Locate the cell with the specified text and output its (x, y) center coordinate. 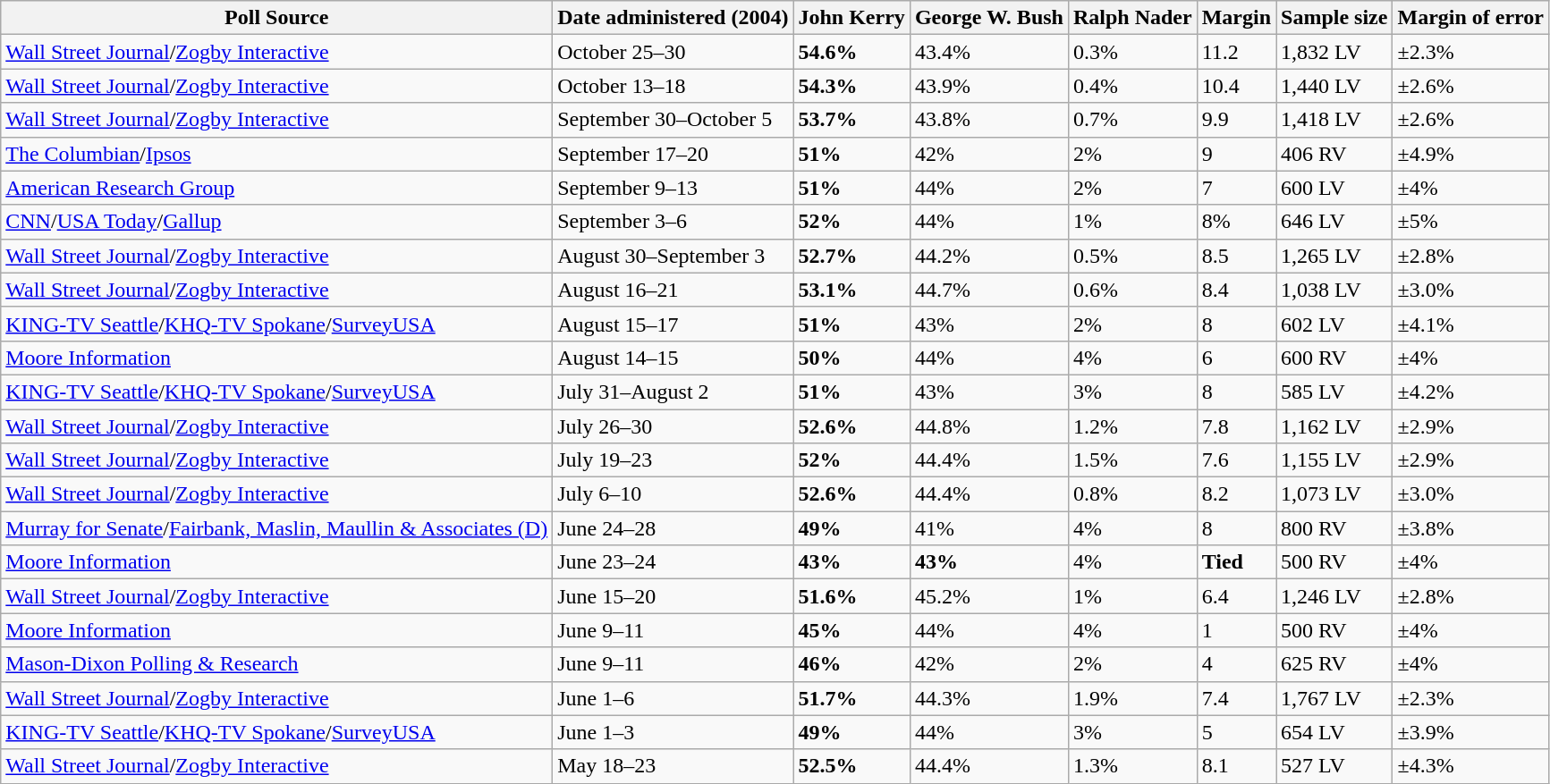
45% (851, 630)
45.2% (989, 596)
Margin (1236, 18)
John Kerry (851, 18)
American Research Group (277, 188)
Murray for Senate/Fairbank, Maslin, Maullin & Associates (D) (277, 528)
406 RV (1334, 154)
September 9–13 (673, 188)
Ralph Nader (1132, 18)
53.1% (851, 290)
July 19–23 (673, 460)
585 LV (1334, 392)
646 LV (1334, 222)
Date administered (2004) (673, 18)
George W. Bush (989, 18)
The Columbian/Ipsos (277, 154)
1,265 LV (1334, 256)
1.3% (1132, 766)
1,155 LV (1334, 460)
1,418 LV (1334, 120)
July 6–10 (673, 494)
0.5% (1132, 256)
7.8 (1236, 426)
8.1 (1236, 766)
June 1–6 (673, 698)
527 LV (1334, 766)
Mason-Dixon Polling & Research (277, 664)
800 RV (1334, 528)
±4.2% (1470, 392)
0.4% (1132, 86)
0.6% (1132, 290)
6 (1236, 358)
50% (851, 358)
51.6% (851, 596)
51.7% (851, 698)
±5% (1470, 222)
10.4 (1236, 86)
1,440 LV (1334, 86)
July 26–30 (673, 426)
August 15–17 (673, 324)
1,767 LV (1334, 698)
44.3% (989, 698)
June 1–3 (673, 732)
52.5% (851, 766)
±3.9% (1470, 732)
August 14–15 (673, 358)
8% (1236, 222)
11.2 (1236, 52)
1,832 LV (1334, 52)
52.7% (851, 256)
44.2% (989, 256)
Margin of error (1470, 18)
September 3–6 (673, 222)
August 30–September 3 (673, 256)
5 (1236, 732)
6.4 (1236, 596)
June 23–24 (673, 562)
600 RV (1334, 358)
0.3% (1132, 52)
October 25–30 (673, 52)
August 16–21 (673, 290)
7.4 (1236, 698)
7 (1236, 188)
9.9 (1236, 120)
May 18–23 (673, 766)
September 17–20 (673, 154)
CNN/USA Today/Gallup (277, 222)
53.7% (851, 120)
June 24–28 (673, 528)
9 (1236, 154)
±4.3% (1470, 766)
1,038 LV (1334, 290)
600 LV (1334, 188)
43.8% (989, 120)
0.7% (1132, 120)
4 (1236, 664)
1.5% (1132, 460)
September 30–October 5 (673, 120)
1.2% (1132, 426)
1,162 LV (1334, 426)
8.4 (1236, 290)
44.7% (989, 290)
41% (989, 528)
8.5 (1236, 256)
±4.1% (1470, 324)
7.6 (1236, 460)
1.9% (1132, 698)
43.4% (989, 52)
0.8% (1132, 494)
June 15–20 (673, 596)
625 RV (1334, 664)
±4.9% (1470, 154)
1,073 LV (1334, 494)
Tied (1236, 562)
Sample size (1334, 18)
Poll Source (277, 18)
54.3% (851, 86)
±3.8% (1470, 528)
46% (851, 664)
602 LV (1334, 324)
October 13–18 (673, 86)
654 LV (1334, 732)
44.8% (989, 426)
July 31–August 2 (673, 392)
8.2 (1236, 494)
1 (1236, 630)
54.6% (851, 52)
1,246 LV (1334, 596)
43.9% (989, 86)
